Return the (X, Y) coordinate for the center point of the cell that contains the specified text.  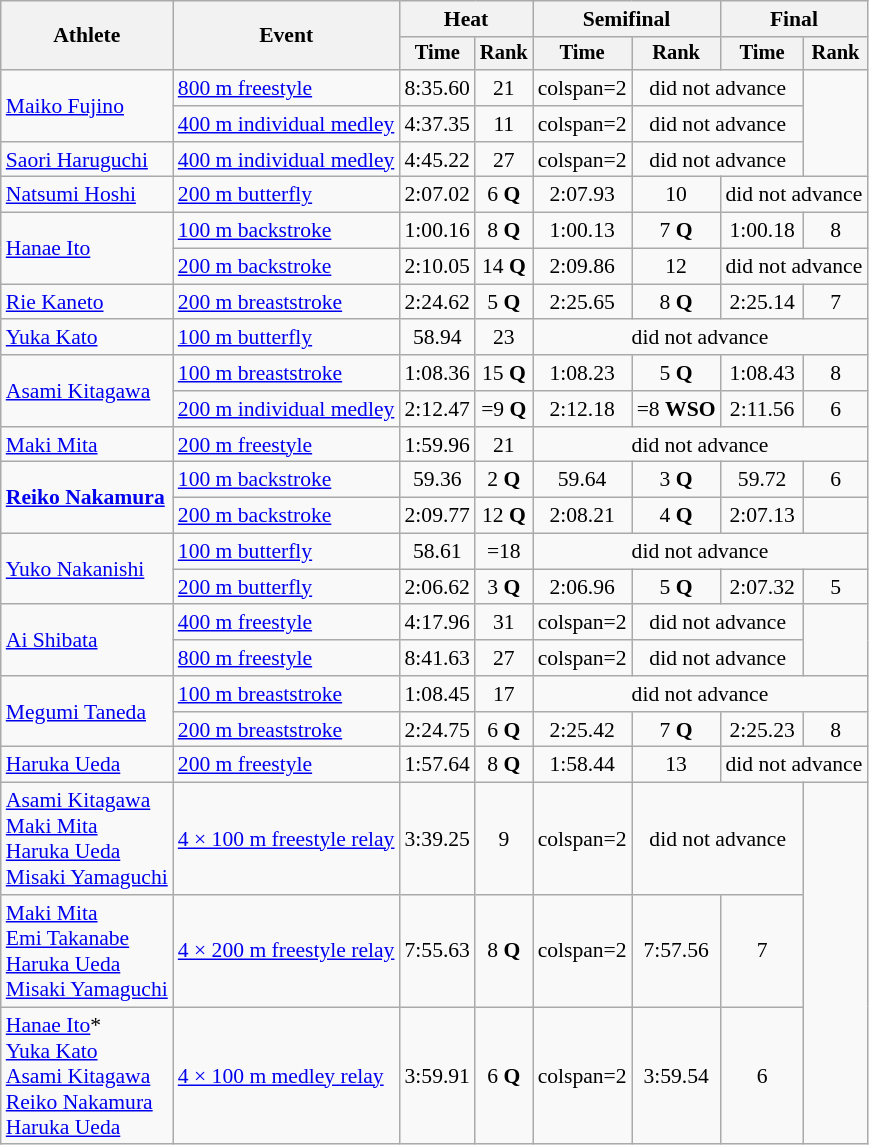
4 × 100 m medley relay (286, 1076)
2:07.32 (762, 587)
8:35.60 (436, 88)
=8 WSO (676, 409)
Final (794, 19)
58.61 (436, 552)
2:10.05 (436, 267)
Ai Shibata (87, 640)
1:08.43 (762, 373)
4:37.35 (436, 124)
12 (676, 267)
2:08.21 (582, 516)
2:25.65 (582, 302)
2 Q (504, 480)
400 m freestyle (286, 623)
4:17.96 (436, 623)
Hanae Ito (87, 248)
2:25.23 (762, 730)
59.72 (762, 480)
Reiko Nakamura (87, 498)
Maki MitaEmi TakanabeHaruka UedaMisaki Yamaguchi (87, 951)
10 (676, 195)
3:59.91 (436, 1076)
8:41.63 (436, 658)
11 (504, 124)
59.36 (436, 480)
=9 Q (504, 409)
Heat (466, 19)
17 (504, 694)
Rie Kaneto (87, 302)
9 (504, 839)
2:07.93 (582, 195)
7:57.56 (676, 951)
Natsumi Hoshi (87, 195)
5 (836, 587)
2:09.77 (436, 516)
13 (676, 765)
2:07.02 (436, 195)
23 (504, 338)
2:25.14 (762, 302)
Maiko Fujino (87, 106)
31 (504, 623)
Asami Kitagawa (87, 390)
1:58.44 (582, 765)
2:11.56 (762, 409)
Semifinal (627, 19)
2:12.47 (436, 409)
3:59.54 (676, 1076)
3:39.25 (436, 839)
4:45.22 (436, 160)
2:24.62 (436, 302)
Yuko Nakanishi (87, 570)
Maki Mita (87, 445)
4 × 200 m freestyle relay (286, 951)
4 Q (676, 516)
1:08.36 (436, 373)
1:57.64 (436, 765)
1:59.96 (436, 445)
2:09.86 (582, 267)
7:55.63 (436, 951)
Saori Haruguchi (87, 160)
Athlete (87, 36)
2:06.62 (436, 587)
Hanae Ito*Yuka KatoAsami KitagawaReiko NakamuraHaruka Ueda (87, 1076)
=18 (504, 552)
Megumi Taneda (87, 712)
Asami KitagawaMaki MitaHaruka UedaMisaki Yamaguchi (87, 839)
1:00.18 (762, 231)
14 Q (504, 267)
4 × 100 m freestyle relay (286, 839)
59.64 (582, 480)
2:06.96 (582, 587)
2:07.13 (762, 516)
1:00.16 (436, 231)
2:24.75 (436, 730)
Haruka Ueda (87, 765)
2:12.18 (582, 409)
Yuka Kato (87, 338)
200 m individual medley (286, 409)
1:00.13 (582, 231)
15 Q (504, 373)
1:08.23 (582, 373)
Event (286, 36)
12 Q (504, 516)
58.94 (436, 338)
2:25.42 (582, 730)
1:08.45 (436, 694)
